Return the [X, Y] coordinate for the center point of the cell that contains the specified text.  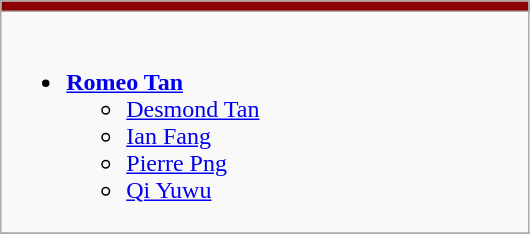
Romeo TanDesmond TanIan FangPierre PngQi Yuwu [266, 122]
